Provide the (X, Y) coordinate of the cell's center where the given text is located.  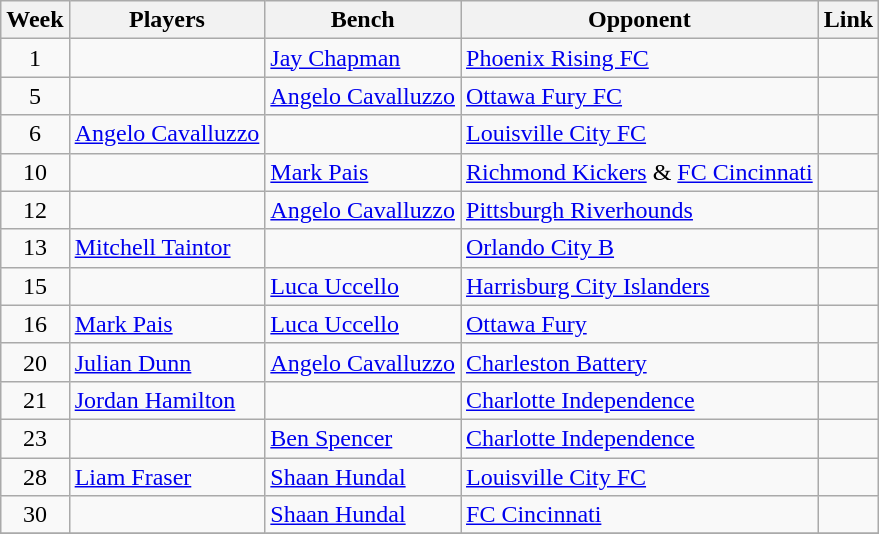
Mitchell Taintor (167, 248)
13 (35, 248)
Players (167, 20)
Phoenix Rising FC (639, 58)
30 (35, 515)
Ottawa Fury (639, 324)
28 (35, 477)
Opponent (639, 20)
Orlando City B (639, 248)
Ben Spencer (363, 438)
21 (35, 400)
Week (35, 20)
5 (35, 96)
Julian Dunn (167, 362)
Harrisburg City Islanders (639, 286)
15 (35, 286)
Richmond Kickers & FC Cincinnati (639, 172)
10 (35, 172)
Pittsburgh Riverhounds (639, 210)
23 (35, 438)
Charleston Battery (639, 362)
FC Cincinnati (639, 515)
Jay Chapman (363, 58)
1 (35, 58)
Link (848, 20)
6 (35, 134)
20 (35, 362)
Liam Fraser (167, 477)
16 (35, 324)
Bench (363, 20)
Jordan Hamilton (167, 400)
Ottawa Fury FC (639, 96)
12 (35, 210)
